Search for the cell housing the specified text and yield its (x, y) center coordinate. 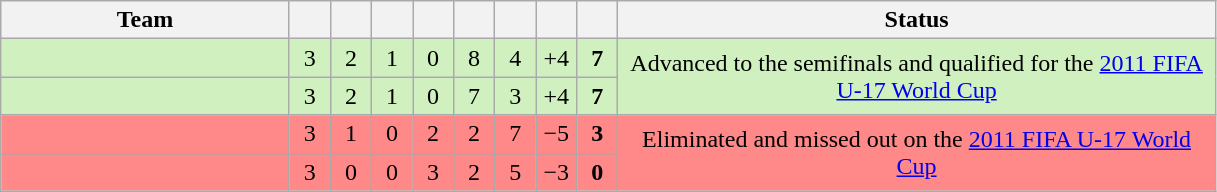
Team (146, 20)
−3 (556, 172)
Eliminated and missed out on the 2011 FIFA U-17 World Cup (917, 153)
8 (474, 58)
4 (516, 58)
Status (917, 20)
5 (516, 172)
−5 (556, 134)
Advanced to the semifinals and qualified for the 2011 FIFA U-17 World Cup (917, 77)
